Return the (X, Y) coordinate for the center point of the cell that contains the specified text.  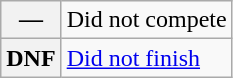
Did not finish (146, 58)
DNF (31, 58)
— (31, 20)
Did not compete (146, 20)
